Detect which cell encompasses the target text, then output its [X, Y] center coordinate. 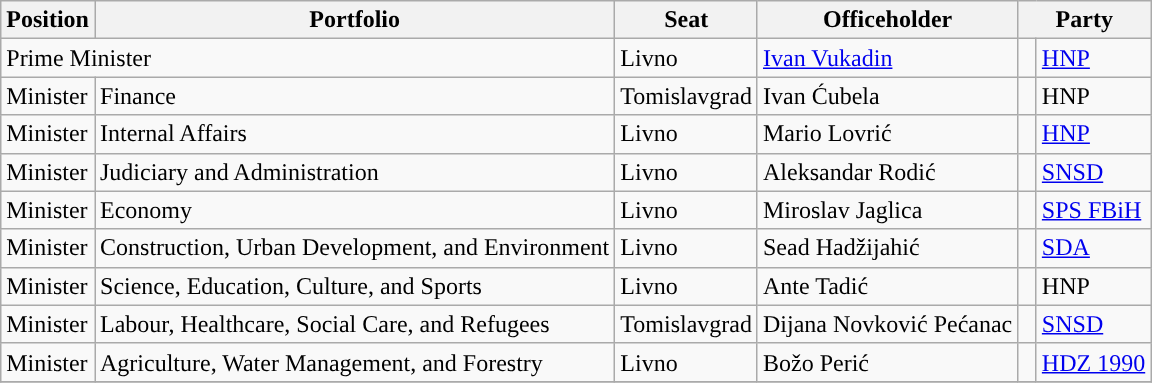
Position [48, 20]
Judiciary and Administration [354, 172]
Labour, Healthcare, Social Care, and Refugees [354, 324]
Aleksandar Rodić [887, 172]
Seat [686, 20]
SPS FBiH [1093, 210]
Ante Tadić [887, 286]
Ivan Ćubela [887, 96]
Ivan Vukadin [887, 58]
HDZ 1990 [1093, 362]
Miroslav Jaglica [887, 210]
Finance [354, 96]
Sead Hadžijahić [887, 248]
Dijana Novković Pećanac [887, 324]
Prime Minister [308, 58]
Science, Education, Culture, and Sports [354, 286]
Agriculture, Water Management, and Forestry [354, 362]
Mario Lovrić [887, 134]
Economy [354, 210]
Božo Perić [887, 362]
SDA [1093, 248]
Portfolio [354, 20]
Party [1084, 20]
Construction, Urban Development, and Environment [354, 248]
Internal Affairs [354, 134]
Officeholder [887, 20]
